Find where the given text appears and provide that cell's center as (X, Y) coordinate. 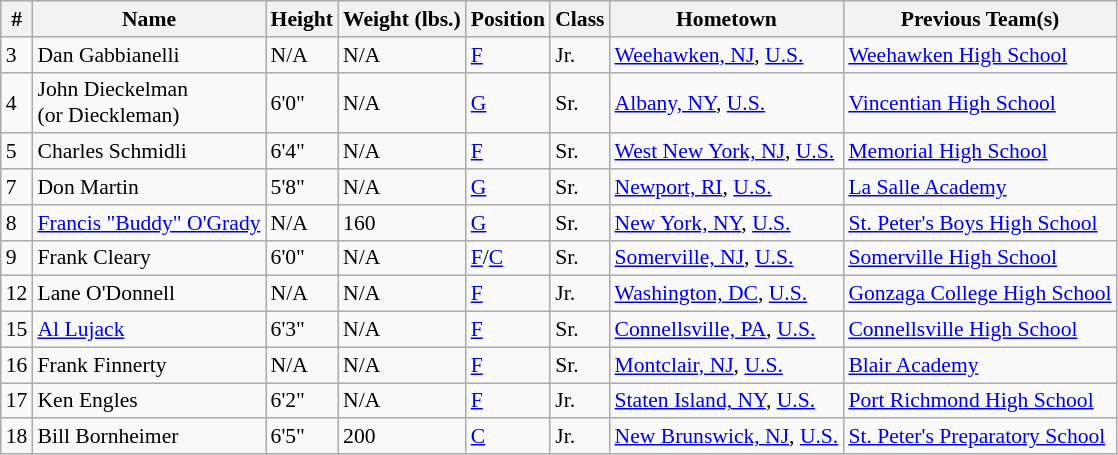
Frank Cleary (148, 258)
New York, NY, U.S. (727, 223)
West New York, NJ, U.S. (727, 152)
160 (402, 223)
6'5" (302, 437)
17 (17, 401)
6'2" (302, 401)
Weight (lbs.) (402, 19)
Port Richmond High School (980, 401)
Class (580, 19)
Ken Engles (148, 401)
7 (17, 187)
Weehawken, NJ, U.S. (727, 55)
F/C (508, 258)
5'8" (302, 187)
Previous Team(s) (980, 19)
4 (17, 102)
15 (17, 330)
Somerville High School (980, 258)
Charles Schmidli (148, 152)
18 (17, 437)
John Dieckelman(or Dieckleman) (148, 102)
8 (17, 223)
St. Peter's Preparatory School (980, 437)
Lane O'Donnell (148, 294)
3 (17, 55)
Staten Island, NY, U.S. (727, 401)
Don Martin (148, 187)
Position (508, 19)
Hometown (727, 19)
12 (17, 294)
Name (148, 19)
5 (17, 152)
Blair Academy (980, 365)
Height (302, 19)
Memorial High School (980, 152)
Weehawken High School (980, 55)
6'3" (302, 330)
Connellsville High School (980, 330)
Washington, DC, U.S. (727, 294)
200 (402, 437)
Somerville, NJ, U.S. (727, 258)
Al Lujack (148, 330)
Francis "Buddy" O'Grady (148, 223)
Dan Gabbianelli (148, 55)
Montclair, NJ, U.S. (727, 365)
La Salle Academy (980, 187)
C (508, 437)
Newport, RI, U.S. (727, 187)
Albany, NY, U.S. (727, 102)
9 (17, 258)
Frank Finnerty (148, 365)
6'4" (302, 152)
Gonzaga College High School (980, 294)
16 (17, 365)
Vincentian High School (980, 102)
St. Peter's Boys High School (980, 223)
# (17, 19)
Bill Bornheimer (148, 437)
New Brunswick, NJ, U.S. (727, 437)
Connellsville, PA, U.S. (727, 330)
